Locate the cell with the specified text and output its (X, Y) center coordinate. 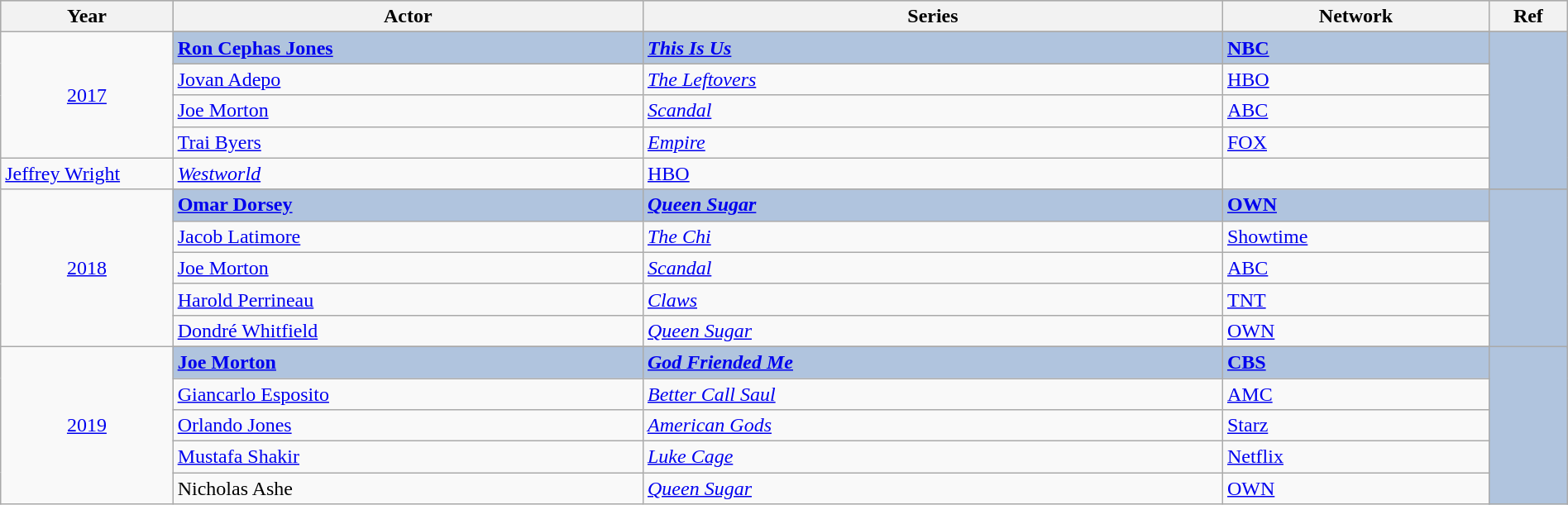
Jovan Adepo (408, 79)
Trai Byers (408, 142)
Jacob Latimore (408, 236)
TNT (1355, 299)
CBS (1355, 362)
2018 (87, 268)
Westworld (408, 174)
Ron Cephas Jones (408, 48)
FOX (1355, 142)
Empire (933, 142)
God Friended Me (933, 362)
American Gods (933, 426)
Omar Dorsey (408, 205)
2019 (87, 425)
Giancarlo Esposito (408, 394)
Dondré Whitfield (408, 331)
Jeffrey Wright (87, 174)
Nicholas Ashe (408, 488)
Better Call Saul (933, 394)
This Is Us (933, 48)
Netflix (1355, 457)
2017 (87, 95)
Harold Perrineau (408, 299)
AMC (1355, 394)
Network (1355, 17)
Claws (933, 299)
Ref (1528, 17)
The Leftovers (933, 79)
Year (87, 17)
The Chi (933, 236)
Actor (408, 17)
Mustafa Shakir (408, 457)
Series (933, 17)
Showtime (1355, 236)
NBC (1355, 48)
Starz (1355, 426)
Orlando Jones (408, 426)
Luke Cage (933, 457)
